Provide the (x, y) coordinate of the cell's center where the given text is located.  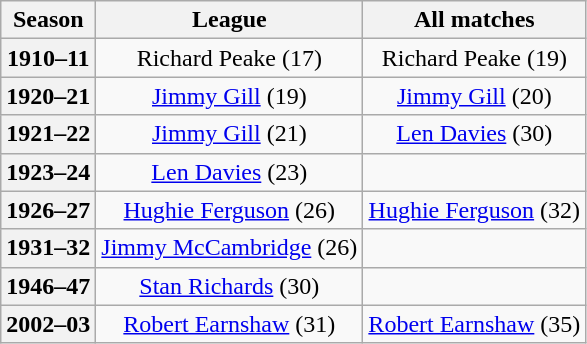
1921–22 (48, 134)
Jimmy Gill (20) (474, 96)
Robert Earnshaw (35) (474, 324)
Len Davies (30) (474, 134)
1920–21 (48, 96)
League (230, 20)
Jimmy Gill (21) (230, 134)
Jimmy Gill (19) (230, 96)
Season (48, 20)
Richard Peake (17) (230, 58)
2002–03 (48, 324)
Len Davies (23) (230, 172)
All matches (474, 20)
Richard Peake (19) (474, 58)
Hughie Ferguson (26) (230, 210)
1946–47 (48, 286)
Hughie Ferguson (32) (474, 210)
Stan Richards (30) (230, 286)
Robert Earnshaw (31) (230, 324)
1923–24 (48, 172)
1931–32 (48, 248)
1926–27 (48, 210)
1910–11 (48, 58)
Jimmy McCambridge (26) (230, 248)
